Extract the [x, y] coordinate from the center of the cell holding the provided text.  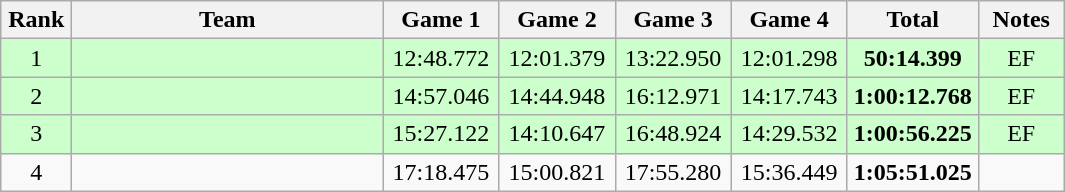
13:22.950 [673, 58]
14:57.046 [441, 96]
15:36.449 [789, 172]
15:00.821 [557, 172]
50:14.399 [912, 58]
16:12.971 [673, 96]
1 [36, 58]
12:01.379 [557, 58]
1:00:12.768 [912, 96]
Rank [36, 20]
4 [36, 172]
14:10.647 [557, 134]
3 [36, 134]
1:05:51.025 [912, 172]
16:48.924 [673, 134]
Game 4 [789, 20]
Game 2 [557, 20]
2 [36, 96]
12:01.298 [789, 58]
14:29.532 [789, 134]
15:27.122 [441, 134]
Total [912, 20]
Notes [1021, 20]
12:48.772 [441, 58]
14:44.948 [557, 96]
17:55.280 [673, 172]
Game 3 [673, 20]
14:17.743 [789, 96]
Game 1 [441, 20]
17:18.475 [441, 172]
1:00:56.225 [912, 134]
Team [228, 20]
